From the cell containing the given text, extract its center point as [x, y] coordinate. 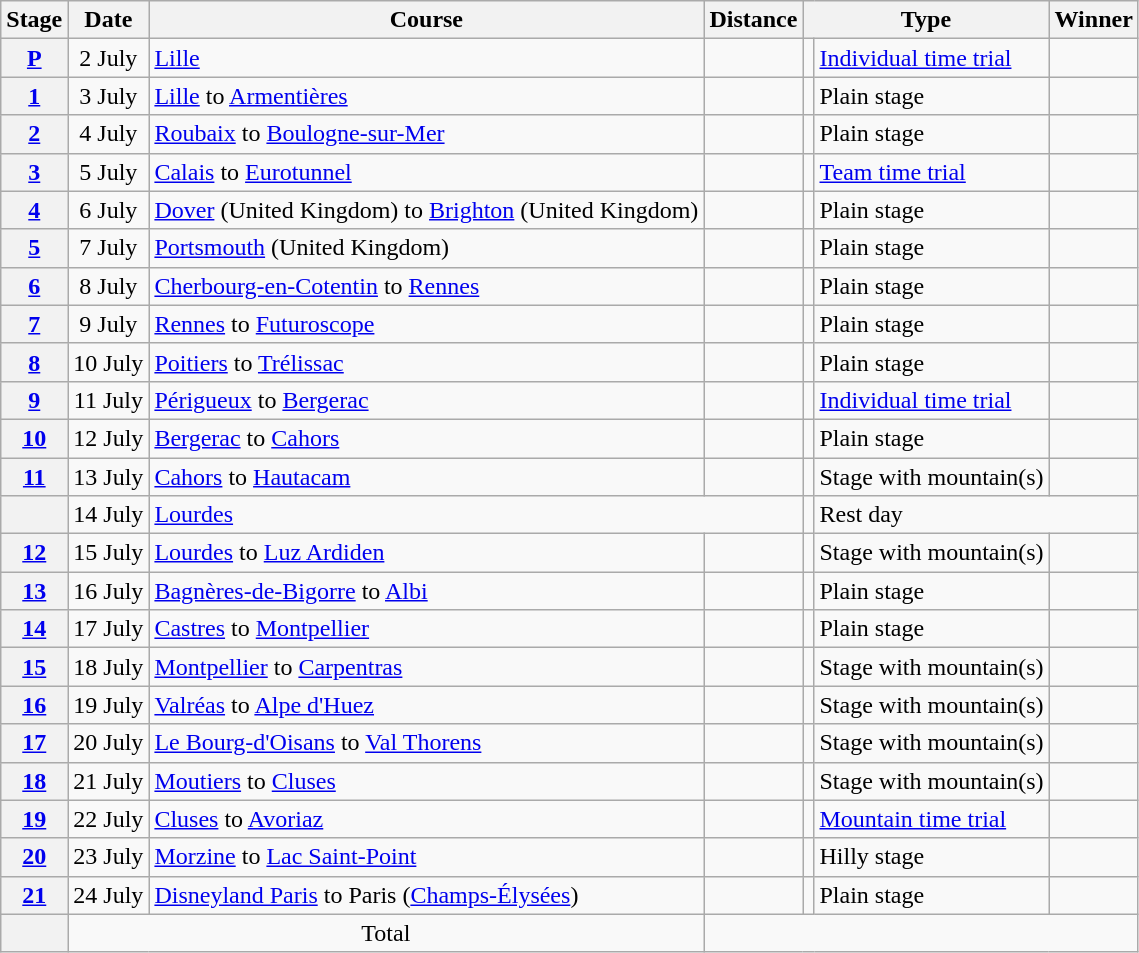
16 July [108, 591]
Calais to Eurotunnel [426, 172]
Hilly stage [932, 857]
19 [34, 819]
5 July [108, 172]
Périgueux to Bergerac [426, 400]
Lille [426, 58]
Type [926, 20]
11 July [108, 400]
Poitiers to Trélissac [426, 362]
Bergerac to Cahors [426, 438]
14 [34, 629]
4 [34, 210]
Montpellier to Carpentras [426, 667]
Lourdes to Luz Ardiden [426, 553]
13 [34, 591]
12 [34, 553]
Lille to Armentières [426, 96]
1 [34, 96]
Morzine to Lac Saint-Point [426, 857]
21 July [108, 781]
Total [386, 933]
3 [34, 172]
17 July [108, 629]
2 [34, 134]
24 July [108, 895]
3 July [108, 96]
Rennes to Futuroscope [426, 324]
Mountain time trial [932, 819]
5 [34, 248]
7 July [108, 248]
8 July [108, 286]
Disneyland Paris to Paris (Champs-Élysées) [426, 895]
Portsmouth (United Kingdom) [426, 248]
Cherbourg-en-Cotentin to Rennes [426, 286]
11 [34, 477]
2 July [108, 58]
6 [34, 286]
21 [34, 895]
Bagnères-de-Bigorre to Albi [426, 591]
17 [34, 743]
Le Bourg-d'Oisans to Val Thorens [426, 743]
9 [34, 400]
7 [34, 324]
10 [34, 438]
15 July [108, 553]
Course [426, 20]
14 July [108, 515]
6 July [108, 210]
10 July [108, 362]
Rest day [976, 515]
16 [34, 705]
Team time trial [932, 172]
20 July [108, 743]
15 [34, 667]
Date [108, 20]
P [34, 58]
8 [34, 362]
19 July [108, 705]
13 July [108, 477]
Roubaix to Boulogne-sur-Mer [426, 134]
4 July [108, 134]
18 July [108, 667]
20 [34, 857]
22 July [108, 819]
9 July [108, 324]
Castres to Montpellier [426, 629]
18 [34, 781]
Lourdes [476, 515]
Moutiers to Cluses [426, 781]
Cluses to Avoriaz [426, 819]
12 July [108, 438]
Distance [754, 20]
Dover (United Kingdom) to Brighton (United Kingdom) [426, 210]
Valréas to Alpe d'Huez [426, 705]
Winner [1094, 20]
Cahors to Hautacam [426, 477]
23 July [108, 857]
Stage [34, 20]
